Determine the [x, y] coordinate at the center of the cell enclosing the given text.  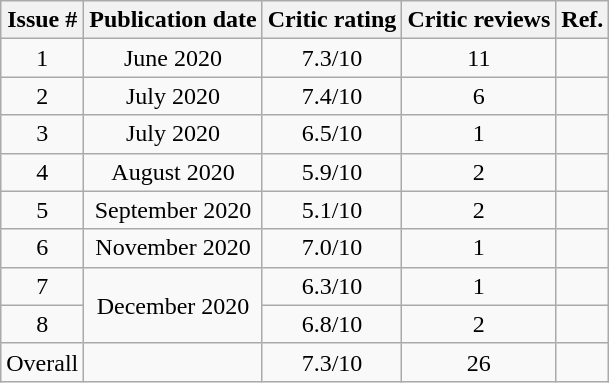
5.1/10 [332, 210]
5.9/10 [332, 172]
Ref. [582, 20]
November 2020 [173, 248]
Critic reviews [479, 20]
4 [42, 172]
3 [42, 134]
Critic rating [332, 20]
6.8/10 [332, 324]
6.3/10 [332, 286]
Issue # [42, 20]
December 2020 [173, 305]
September 2020 [173, 210]
7.4/10 [332, 96]
7.0/10 [332, 248]
11 [479, 58]
8 [42, 324]
June 2020 [173, 58]
Overall [42, 362]
5 [42, 210]
August 2020 [173, 172]
7 [42, 286]
26 [479, 362]
Publication date [173, 20]
6.5/10 [332, 134]
